Extract the [X, Y] coordinate from the center of the cell holding the provided text.  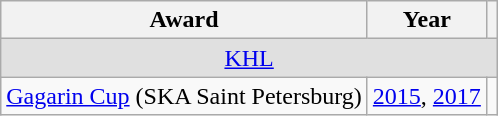
KHL [250, 58]
Year [426, 20]
Award [184, 20]
Gagarin Cup (SKA Saint Petersburg) [184, 96]
2015, 2017 [426, 96]
